Search for the cell housing the specified text and yield its [X, Y] center coordinate. 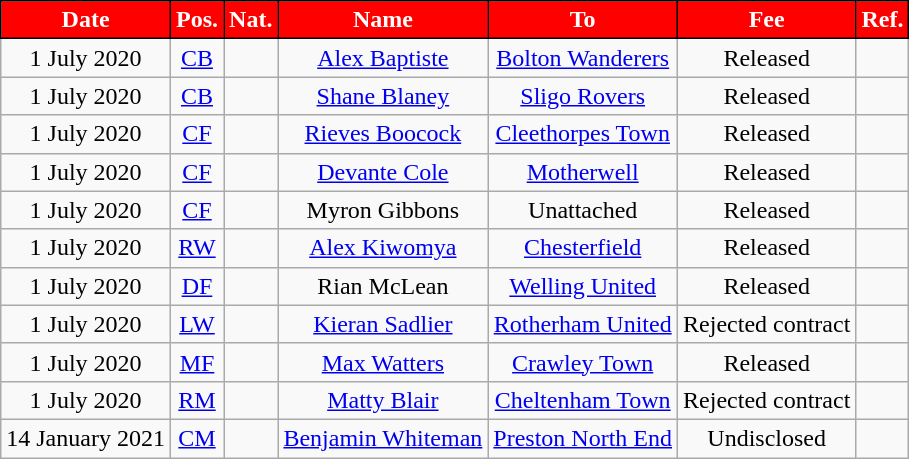
Alex Baptiste [383, 58]
Preston North End [583, 438]
Matty Blair [383, 400]
Benjamin Whiteman [383, 438]
RW [196, 248]
Sligo Rovers [583, 96]
Rieves Boocock [383, 134]
14 January 2021 [86, 438]
Chesterfield [583, 248]
Undisclosed [767, 438]
Unattached [583, 210]
Kieran Sadlier [383, 324]
Rian McLean [383, 286]
DF [196, 286]
Date [86, 20]
MF [196, 362]
Cheltenham Town [583, 400]
Ref. [882, 20]
To [583, 20]
Motherwell [583, 172]
Cleethorpes Town [583, 134]
LW [196, 324]
Alex Kiwomya [383, 248]
Myron Gibbons [383, 210]
RM [196, 400]
Bolton Wanderers [583, 58]
Fee [767, 20]
Crawley Town [583, 362]
Shane Blaney [383, 96]
Rotherham United [583, 324]
Max Watters [383, 362]
Devante Cole [383, 172]
Name [383, 20]
Welling United [583, 286]
Nat. [251, 20]
Pos. [196, 20]
CM [196, 438]
